Return (X, Y) of the center of cell containing provided text 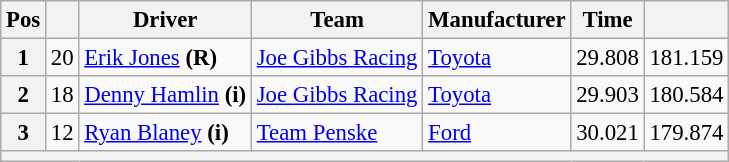
30.021 (608, 133)
181.159 (686, 58)
180.584 (686, 95)
Ryan Blaney (i) (166, 133)
2 (24, 95)
29.808 (608, 58)
Erik Jones (R) (166, 58)
Pos (24, 20)
1 (24, 58)
3 (24, 133)
Driver (166, 20)
Time (608, 20)
12 (62, 133)
179.874 (686, 133)
Ford (497, 133)
18 (62, 95)
Team Penske (336, 133)
Team (336, 20)
Manufacturer (497, 20)
29.903 (608, 95)
20 (62, 58)
Denny Hamlin (i) (166, 95)
